Capture the cell that displays the provided text and extract its [x, y] central coordinate. 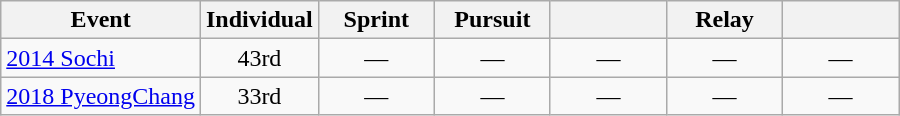
33rd [259, 96]
Individual [259, 20]
2018 PyeongChang [101, 96]
Pursuit [492, 20]
43rd [259, 58]
2014 Sochi [101, 58]
Sprint [376, 20]
Event [101, 20]
Relay [724, 20]
